Identify which cell holds the provided text, then report its [X, Y] central coordinate. 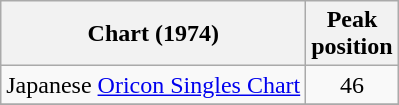
46 [352, 85]
Japanese Oricon Singles Chart [154, 85]
Chart (1974) [154, 34]
Peakposition [352, 34]
